Pinpoint the cell where the given text exists, returning its [X, Y] midpoint coordinate. 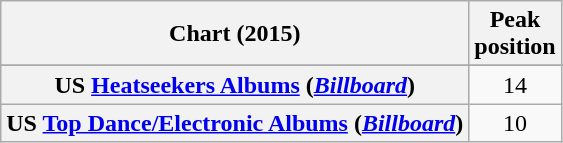
14 [515, 85]
10 [515, 123]
Peakposition [515, 34]
US Heatseekers Albums (Billboard) [235, 85]
Chart (2015) [235, 34]
US Top Dance/Electronic Albums (Billboard) [235, 123]
